Provide the [x, y] coordinate of the cell's center where the given text is located.  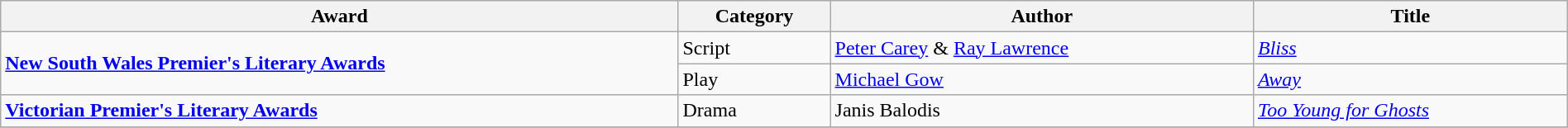
Drama [754, 111]
Script [754, 48]
Author [1042, 17]
Victorian Premier's Literary Awards [339, 111]
Award [339, 17]
Michael Gow [1042, 79]
Play [754, 79]
Bliss [1410, 48]
Too Young for Ghosts [1410, 111]
New South Wales Premier's Literary Awards [339, 64]
Peter Carey & Ray Lawrence [1042, 48]
Away [1410, 79]
Title [1410, 17]
Category [754, 17]
Janis Balodis [1042, 111]
